Search for the cell housing the specified text and yield its [X, Y] center coordinate. 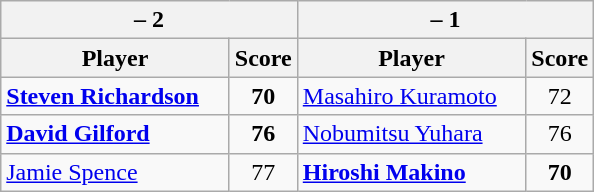
David Gilford [116, 134]
– 1 [446, 20]
Hiroshi Makino [412, 172]
Jamie Spence [116, 172]
– 2 [150, 20]
Nobumitsu Yuhara [412, 134]
Steven Richardson [116, 96]
72 [560, 96]
Masahiro Kuramoto [412, 96]
77 [263, 172]
